Identify which cell holds the provided text, then report its (X, Y) central coordinate. 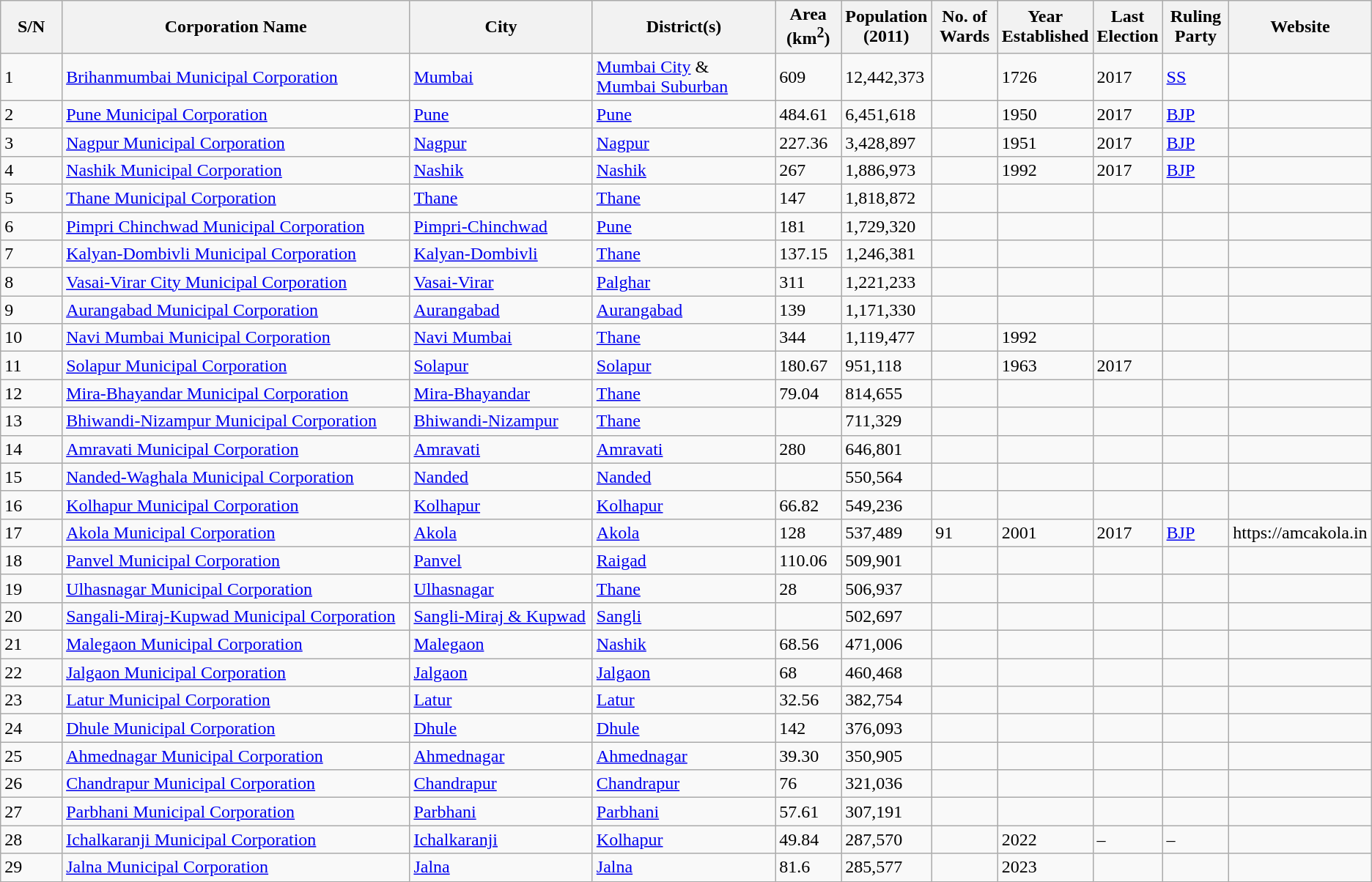
14 (32, 449)
1,886,973 (887, 170)
Population (2011) (887, 27)
Mira-Bhayandar Municipal Corporation (236, 393)
471,006 (887, 645)
110.06 (808, 560)
Aurangabad Municipal Corporation (236, 310)
68 (808, 672)
https://amcakola.in (1300, 533)
Panvel (501, 560)
22 (32, 672)
506,937 (887, 588)
23 (32, 700)
21 (32, 645)
5 (32, 199)
139 (808, 310)
287,570 (887, 840)
Kalyan-Dombivli (501, 254)
2001 (1045, 533)
Akola Municipal Corporation (236, 533)
137.15 (808, 254)
Raigad (683, 560)
1,221,233 (887, 282)
Bhiwandi-Nizampur (501, 421)
Brihanmumbai Municipal Corporation (236, 76)
6,451,618 (887, 114)
8 (32, 282)
18 (32, 560)
66.82 (808, 505)
16 (32, 505)
227.36 (808, 142)
128 (808, 533)
147 (808, 199)
District(s) (683, 27)
Pune Municipal Corporation (236, 114)
142 (808, 728)
Mumbai (501, 76)
Parbhani Municipal Corporation (236, 812)
Navi Mumbai (501, 338)
Sangli (683, 616)
Bhiwandi-Nizampur Municipal Corporation (236, 421)
382,754 (887, 700)
Year Established (1045, 27)
81.6 (808, 867)
13 (32, 421)
1,818,872 (887, 199)
Panvel Municipal Corporation (236, 560)
7 (32, 254)
1726 (1045, 76)
10 (32, 338)
181 (808, 226)
24 (32, 728)
Pimpri-Chinchwad (501, 226)
Jalgaon Municipal Corporation (236, 672)
Ulhasnagar (501, 588)
32.56 (808, 700)
Latur Municipal Corporation (236, 700)
814,655 (887, 393)
646,801 (887, 449)
27 (32, 812)
Sangali-Miraj-Kupwad Municipal Corporation (236, 616)
509,901 (887, 560)
Chandrapur Municipal Corporation (236, 784)
280 (808, 449)
20 (32, 616)
311 (808, 282)
Nagpur Municipal Corporation (236, 142)
68.56 (808, 645)
350,905 (887, 756)
11 (32, 366)
460,468 (887, 672)
S/N (32, 27)
57.61 (808, 812)
Ulhasnagar Municipal Corporation (236, 588)
Thane Municipal Corporation (236, 199)
25 (32, 756)
951,118 (887, 366)
Website (1300, 27)
Amravati Municipal Corporation (236, 449)
2 (32, 114)
1950 (1045, 114)
Jalna Municipal Corporation (236, 867)
Area (km2) (808, 27)
12,442,373 (887, 76)
1963 (1045, 366)
Mira-Bhayandar (501, 393)
39.30 (808, 756)
29 (32, 867)
91 (965, 533)
SS (1196, 76)
4 (32, 170)
267 (808, 170)
Mumbai City & Mumbai Suburban (683, 76)
19 (32, 588)
711,329 (887, 421)
550,564 (887, 477)
484.61 (808, 114)
1,729,320 (887, 226)
307,191 (887, 812)
344 (808, 338)
79.04 (808, 393)
Ahmednagar Municipal Corporation (236, 756)
Ichalkaranji Municipal Corporation (236, 840)
1,119,477 (887, 338)
Ichalkaranji (501, 840)
Kalyan-Dombivli Municipal Corporation (236, 254)
49.84 (808, 840)
3,428,897 (887, 142)
2023 (1045, 867)
26 (32, 784)
17 (32, 533)
Corporation Name (236, 27)
6 (32, 226)
Navi Mumbai Municipal Corporation (236, 338)
Palghar (683, 282)
Malegaon Municipal Corporation (236, 645)
2022 (1045, 840)
Malegaon (501, 645)
609 (808, 76)
Pimpri Chinchwad Municipal Corporation (236, 226)
285,577 (887, 867)
Vasai-Virar (501, 282)
1,171,330 (887, 310)
12 (32, 393)
549,236 (887, 505)
180.67 (808, 366)
537,489 (887, 533)
Last Election (1127, 27)
1 (32, 76)
Nanded-Waghala Municipal Corporation (236, 477)
Nashik Municipal Corporation (236, 170)
Dhule Municipal Corporation (236, 728)
No. of Wards (965, 27)
76 (808, 784)
Vasai-Virar City Municipal Corporation (236, 282)
376,093 (887, 728)
9 (32, 310)
Kolhapur Municipal Corporation (236, 505)
1,246,381 (887, 254)
502,697 (887, 616)
Ruling Party (1196, 27)
3 (32, 142)
1951 (1045, 142)
15 (32, 477)
Solapur Municipal Corporation (236, 366)
Sangli-Miraj & Kupwad (501, 616)
City (501, 27)
321,036 (887, 784)
